Find where the given text appears and provide that cell's center as [X, Y] coordinate. 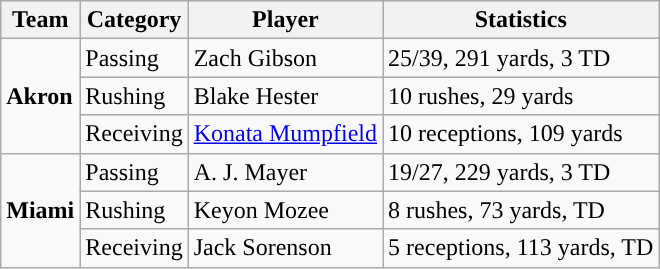
10 rushes, 29 yards [521, 96]
Blake Hester [285, 96]
10 receptions, 109 yards [521, 134]
Category [134, 20]
Player [285, 20]
Zach Gibson [285, 58]
Akron [40, 96]
8 rushes, 73 yards, TD [521, 210]
Jack Sorenson [285, 248]
Team [40, 20]
A. J. Mayer [285, 172]
19/27, 229 yards, 3 TD [521, 172]
Miami [40, 210]
25/39, 291 yards, 3 TD [521, 58]
5 receptions, 113 yards, TD [521, 248]
Statistics [521, 20]
Keyon Mozee [285, 210]
Konata Mumpfield [285, 134]
